Identify which cell holds the provided text, then report its [x, y] central coordinate. 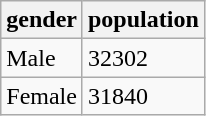
32302 [143, 58]
31840 [143, 96]
Male [42, 58]
population [143, 20]
gender [42, 20]
Female [42, 96]
